Return [x, y] of the center of cell containing provided text 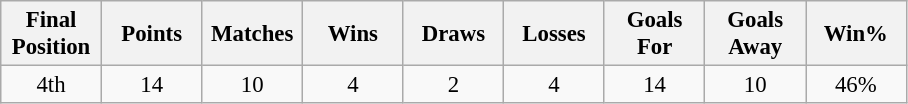
Losses [554, 34]
Goals Away [756, 34]
Final Position [52, 34]
Matches [252, 34]
Win% [856, 34]
4th [52, 85]
46% [856, 85]
Draws [454, 34]
Points [152, 34]
2 [454, 85]
Wins [354, 34]
Goals For [654, 34]
